From the cell containing the given text, extract its center point as [X, Y] coordinate. 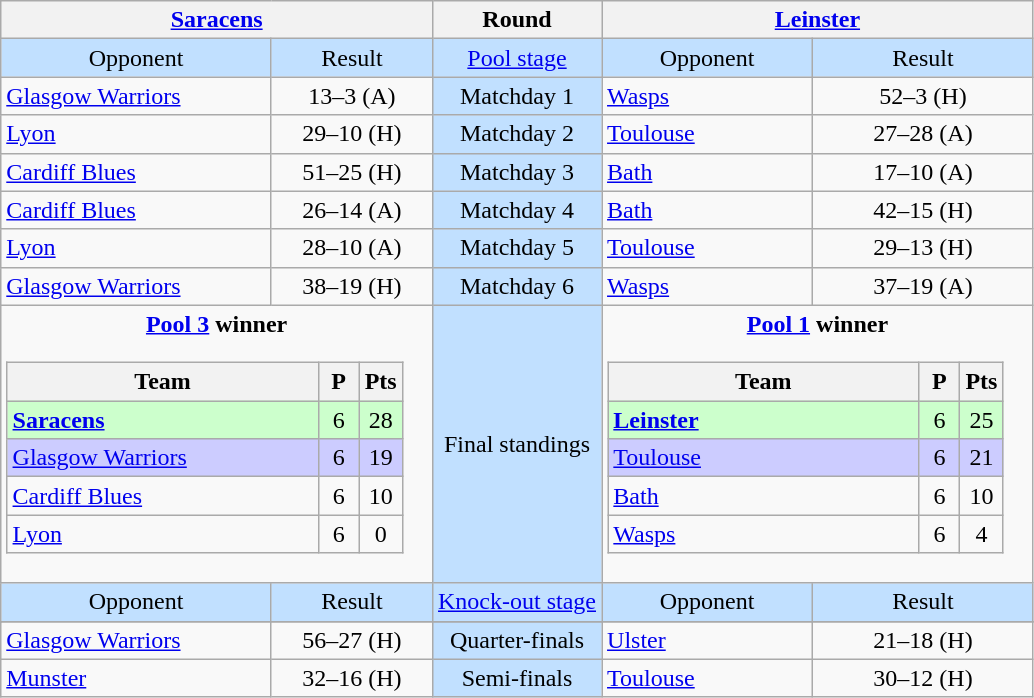
25 [982, 420]
42–15 (H) [924, 210]
Pool 1 winner Team P Pts Leinster 6 25 Toulouse 6 21 Bath 6 10 Wasps 6 4 [818, 444]
56–27 (H) [352, 640]
Knock-out stage [516, 602]
21–18 (H) [924, 640]
Matchday 2 [516, 134]
Pool 3 winner Team P Pts Saracens 6 28 Glasgow Warriors 6 19 Cardiff Blues 6 10 Lyon 6 0 [217, 444]
29–13 (H) [924, 248]
29–10 (H) [352, 134]
28–10 (A) [352, 248]
32–16 (H) [352, 678]
51–25 (H) [352, 172]
Matchday 6 [516, 286]
38–19 (H) [352, 286]
37–19 (A) [924, 286]
Munster [136, 678]
26–14 (A) [352, 210]
19 [380, 458]
17–10 (A) [924, 172]
Matchday 1 [516, 96]
30–12 (H) [924, 678]
52–3 (H) [924, 96]
Semi-finals [516, 678]
Matchday 4 [516, 210]
0 [380, 534]
13–3 (A) [352, 96]
Round [516, 20]
4 [982, 534]
28 [380, 420]
Matchday 5 [516, 248]
27–28 (A) [924, 134]
Pool stage [516, 58]
Matchday 3 [516, 172]
21 [982, 458]
Quarter-finals [516, 640]
Ulster [708, 640]
Final standings [516, 444]
